Search for the cell housing the specified text and yield its (x, y) center coordinate. 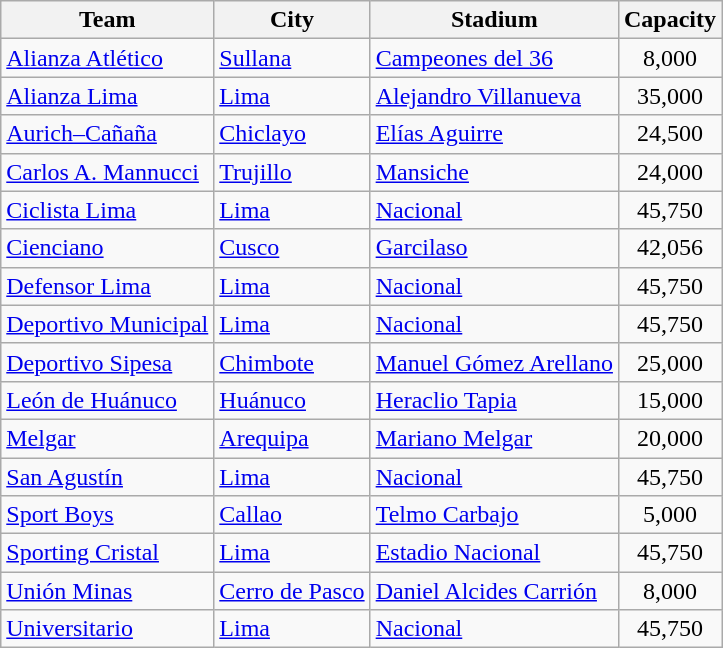
Heraclio Tapia (494, 400)
Manuel Gómez Arellano (494, 362)
City (292, 20)
León de Huánuco (108, 400)
15,000 (670, 400)
Alianza Lima (108, 96)
Melgar (108, 438)
Stadium (494, 20)
Cienciano (108, 248)
Defensor Lima (108, 286)
Callao (292, 515)
Unión Minas (108, 591)
Garcilaso (494, 248)
20,000 (670, 438)
Estadio Nacional (494, 553)
Trujillo (292, 172)
Chimbote (292, 362)
Chiclayo (292, 134)
Cusco (292, 248)
Sport Boys (108, 515)
42,056 (670, 248)
Universitario (108, 629)
35,000 (670, 96)
Arequipa (292, 438)
Mariano Melgar (494, 438)
25,000 (670, 362)
Alianza Atlético (108, 58)
5,000 (670, 515)
Capacity (670, 20)
Elías Aguirre (494, 134)
Cerro de Pasco (292, 591)
Team (108, 20)
Deportivo Municipal (108, 324)
24,000 (670, 172)
Daniel Alcides Carrión (494, 591)
Sullana (292, 58)
Ciclista Lima (108, 210)
Telmo Carbajo (494, 515)
Campeones del 36 (494, 58)
Alejandro Villanueva (494, 96)
Sporting Cristal (108, 553)
Aurich–Cañaña (108, 134)
Deportivo Sipesa (108, 362)
Mansiche (494, 172)
24,500 (670, 134)
Huánuco (292, 400)
San Agustín (108, 477)
Carlos A. Mannucci (108, 172)
